Determine the [X, Y] coordinate at the center of the cell enclosing the given text.  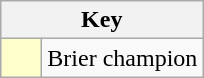
Key [102, 20]
Brier champion [122, 58]
